Detect which cell encompasses the target text, then output its (X, Y) center coordinate. 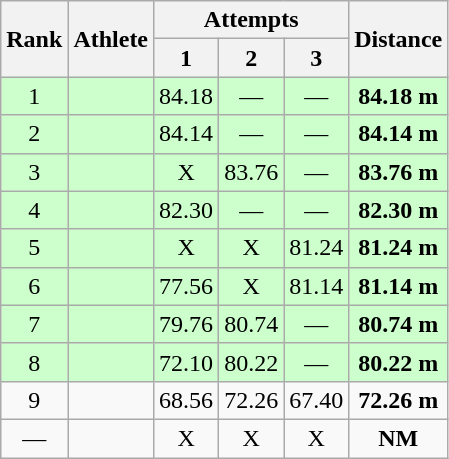
Attempts (252, 20)
8 (34, 362)
5 (34, 248)
82.30 (186, 210)
72.26 (252, 400)
81.24 (316, 248)
81.24 m (398, 248)
72.26 m (398, 400)
81.14 (316, 286)
81.14 m (398, 286)
67.40 (316, 400)
80.22 (252, 362)
9 (34, 400)
NM (398, 438)
80.74 m (398, 324)
82.30 m (398, 210)
84.14 (186, 134)
84.14 m (398, 134)
80.74 (252, 324)
83.76 (252, 172)
72.10 (186, 362)
79.76 (186, 324)
83.76 m (398, 172)
84.18 m (398, 96)
Rank (34, 39)
77.56 (186, 286)
Athlete (111, 39)
84.18 (186, 96)
80.22 m (398, 362)
68.56 (186, 400)
Distance (398, 39)
6 (34, 286)
4 (34, 210)
7 (34, 324)
